Identify which cell holds the provided text, then report its (x, y) central coordinate. 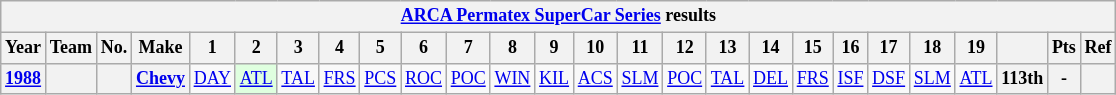
Chevy (161, 78)
KIL (554, 78)
8 (512, 48)
13 (727, 48)
2 (256, 48)
12 (685, 48)
113th (1022, 78)
16 (850, 48)
18 (932, 48)
1 (212, 48)
14 (771, 48)
5 (380, 48)
PCS (380, 78)
Team (70, 48)
Pts (1064, 48)
15 (812, 48)
7 (468, 48)
3 (298, 48)
Year (24, 48)
- (1064, 78)
1988 (24, 78)
6 (424, 48)
WIN (512, 78)
10 (595, 48)
Make (161, 48)
DSF (889, 78)
ISF (850, 78)
19 (976, 48)
ARCA Permatex SuperCar Series results (558, 16)
9 (554, 48)
DEL (771, 78)
17 (889, 48)
Ref (1098, 48)
DAY (212, 78)
ACS (595, 78)
ROC (424, 78)
No. (114, 48)
11 (640, 48)
4 (340, 48)
